Return the [x, y] coordinate for the center point of the cell that contains the specified text.  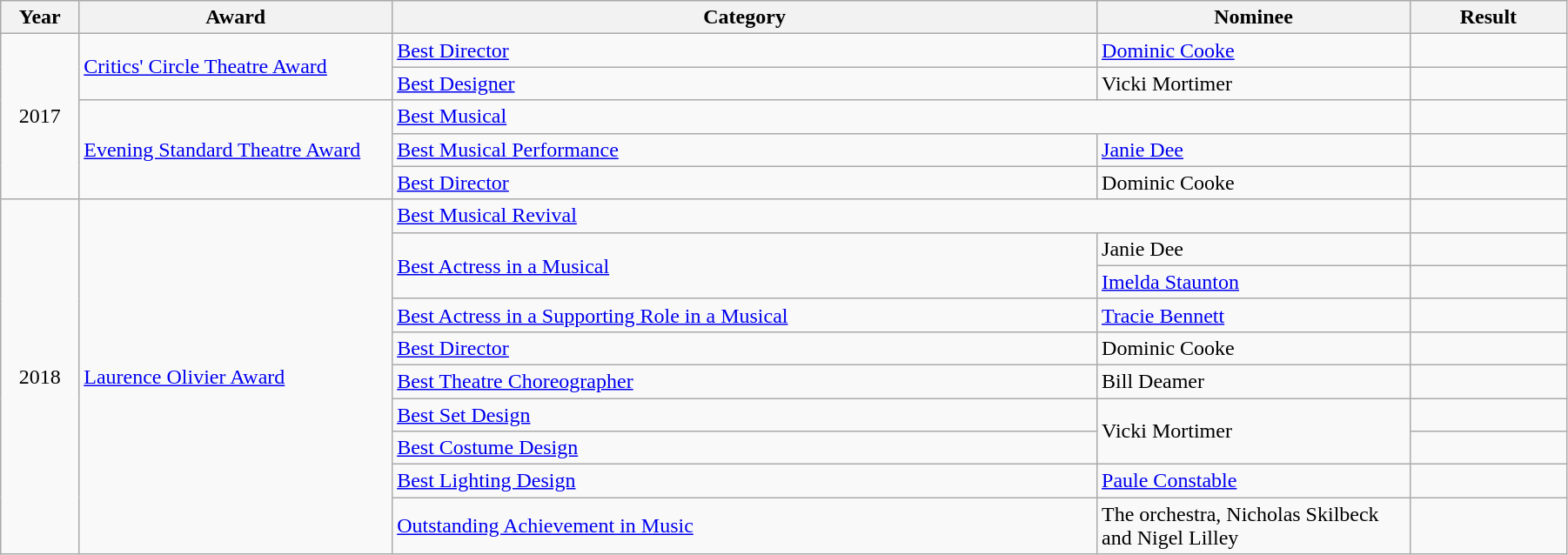
Best Designer [745, 84]
Category [745, 17]
Bill Deamer [1254, 381]
The orchestra, Nicholas Skilbeck and Nigel Lilley [1254, 525]
Laurence Olivier Award [236, 377]
Tracie Bennett [1254, 315]
Imelda Staunton [1254, 282]
Year [40, 17]
Best Actress in a Musical [745, 265]
Best Set Design [745, 415]
Best Actress in a Supporting Role in a Musical [745, 315]
2018 [40, 377]
Best Theatre Choreographer [745, 381]
Best Musical [901, 117]
Best Musical Performance [745, 150]
Best Lighting Design [745, 481]
Paule Constable [1254, 481]
Best Musical Revival [901, 216]
Critics' Circle Theatre Award [236, 67]
Nominee [1254, 17]
Outstanding Achievement in Music [745, 525]
Best Costume Design [745, 448]
2017 [40, 117]
Award [236, 17]
Evening Standard Theatre Award [236, 150]
Result [1488, 17]
